Pinpoint the cell where the given text exists, returning its (x, y) midpoint coordinate. 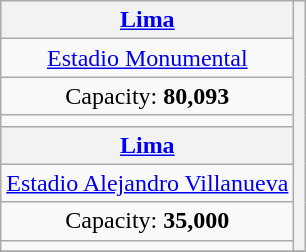
Capacity: 35,000 (148, 221)
Estadio Alejandro Villanueva (148, 183)
Estadio Monumental (148, 58)
Capacity: 80,093 (148, 96)
